Output the [x, y] coordinate of the center of the cell containing the given text.  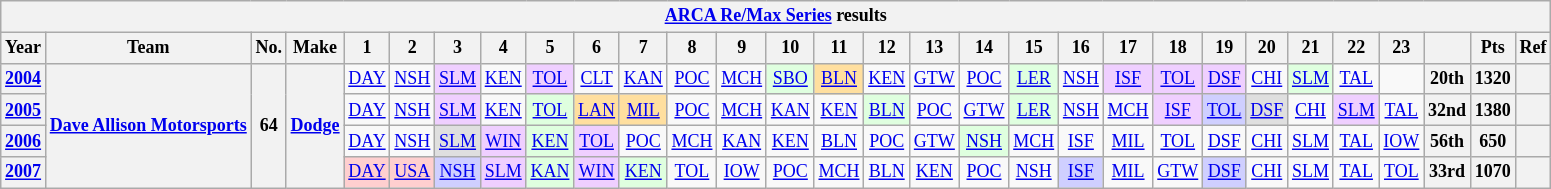
Year [24, 48]
Make [315, 48]
Dave Allison Motorsports [148, 126]
56th [1448, 140]
64 [268, 126]
3 [458, 48]
18 [1178, 48]
7 [643, 48]
19 [1224, 48]
Pts [1492, 48]
2 [412, 48]
13 [935, 48]
4 [503, 48]
17 [1128, 48]
14 [984, 48]
2006 [24, 140]
650 [1492, 140]
2005 [24, 110]
LAN [597, 110]
11 [839, 48]
1320 [1492, 78]
20 [1267, 48]
12 [887, 48]
Dodge [315, 126]
20th [1448, 78]
1070 [1492, 172]
ARCA Re/Max Series results [776, 16]
32nd [1448, 110]
6 [597, 48]
10 [790, 48]
No. [268, 48]
9 [742, 48]
8 [692, 48]
Team [148, 48]
1 [367, 48]
1380 [1492, 110]
SBO [790, 78]
22 [1356, 48]
2007 [24, 172]
5 [550, 48]
23 [1402, 48]
CLT [597, 78]
Ref [1533, 48]
2004 [24, 78]
16 [1082, 48]
15 [1034, 48]
33rd [1448, 172]
USA [412, 172]
21 [1311, 48]
